Return [x, y] of the center of cell containing provided text 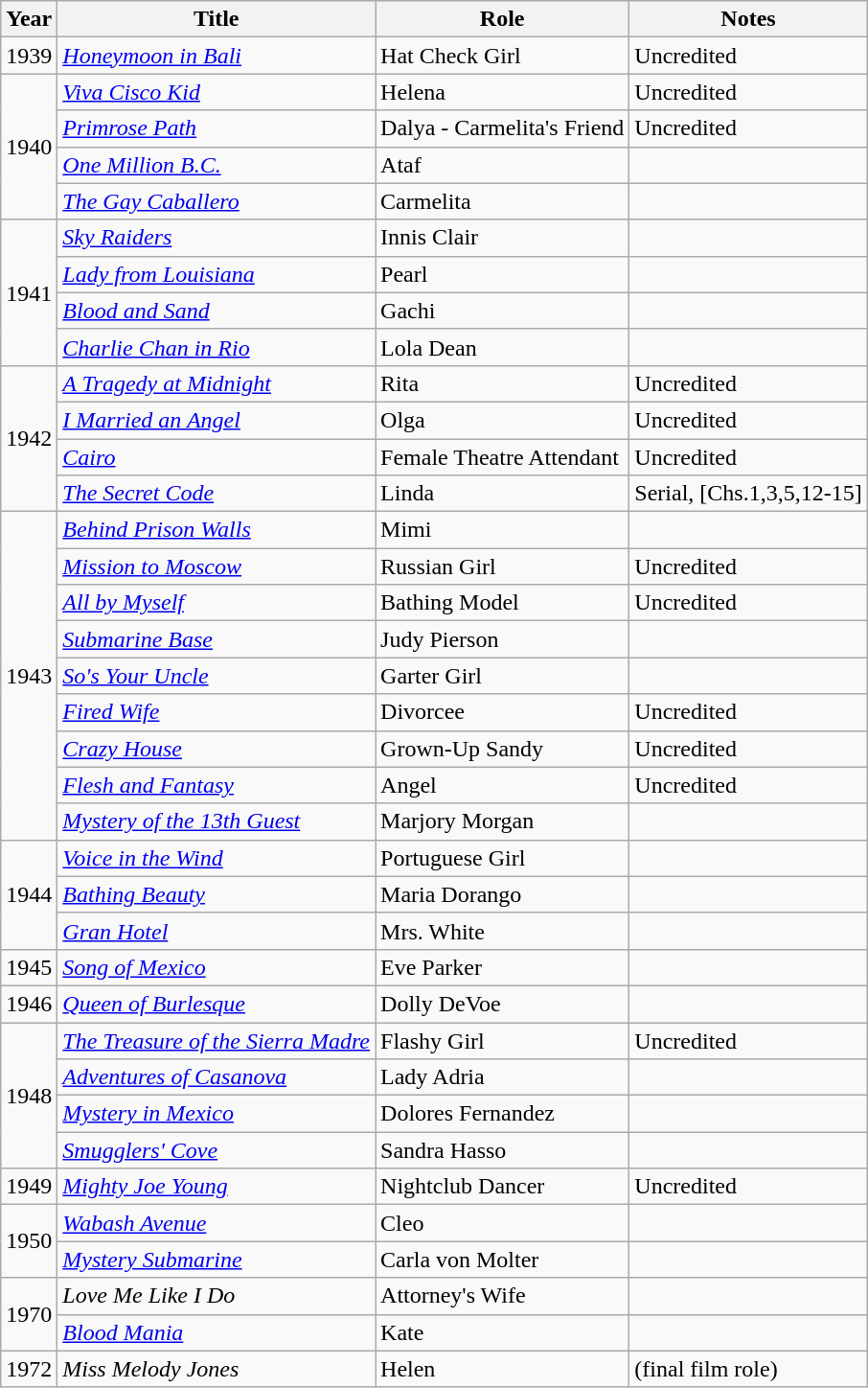
Female Theatre Attendant [502, 457]
Bathing Beauty [217, 894]
Dolores Fernandez [502, 1114]
Grown-Up Sandy [502, 749]
Flesh and Fantasy [217, 785]
Ataf [502, 165]
Wabash Avenue [217, 1223]
Fired Wife [217, 712]
Blood and Sand [217, 311]
Blood Mania [217, 1332]
Sandra Hasso [502, 1150]
Linda [502, 494]
Viva Cisco Kid [217, 92]
Cleo [502, 1223]
Kate [502, 1332]
Submarine Base [217, 639]
Dolly DeVoe [502, 1004]
Carmelita [502, 201]
Title [217, 19]
Queen of Burlesque [217, 1004]
Mystery Submarine [217, 1260]
Year [29, 19]
All by Myself [217, 603]
Maria Dorango [502, 894]
Helen [502, 1369]
1950 [29, 1241]
Innis Clair [502, 238]
Attorney's Wife [502, 1296]
One Million B.C. [217, 165]
(final film role) [748, 1369]
Judy Pierson [502, 639]
Mystery of the 13th Guest [217, 821]
1941 [29, 292]
Nightclub Dancer [502, 1187]
Russian Girl [502, 567]
Behind Prison Walls [217, 530]
Pearl [502, 274]
I Married an Angel [217, 420]
Honeymoon in Bali [217, 56]
Bathing Model [502, 603]
Lady from Louisiana [217, 274]
The Gay Caballero [217, 201]
1939 [29, 56]
Charlie Chan in Rio [217, 347]
1972 [29, 1369]
Flashy Girl [502, 1040]
Gachi [502, 311]
1970 [29, 1314]
1946 [29, 1004]
Lady Adria [502, 1077]
Eve Parker [502, 967]
The Secret Code [217, 494]
Angel [502, 785]
Voice in the Wind [217, 858]
Helena [502, 92]
1943 [29, 677]
A Tragedy at Midnight [217, 383]
Serial, [Chs.1,3,5,12-15] [748, 494]
Carla von Molter [502, 1260]
Primrose Path [217, 128]
Mighty Joe Young [217, 1187]
Rita [502, 383]
Hat Check Girl [502, 56]
Crazy House [217, 749]
Divorcee [502, 712]
Miss Melody Jones [217, 1369]
So's Your Uncle [217, 676]
1945 [29, 967]
Mission to Moscow [217, 567]
Adventures of Casanova [217, 1077]
1949 [29, 1187]
Sky Raiders [217, 238]
1940 [29, 147]
Notes [748, 19]
Mystery in Mexico [217, 1114]
Marjory Morgan [502, 821]
1948 [29, 1095]
Garter Girl [502, 676]
Gran Hotel [217, 931]
The Treasure of the Sierra Madre [217, 1040]
Smugglers' Cove [217, 1150]
1944 [29, 894]
Lola Dean [502, 347]
Olga [502, 420]
Cairo [217, 457]
Mrs. White [502, 931]
1942 [29, 438]
Role [502, 19]
Portuguese Girl [502, 858]
Love Me Like I Do [217, 1296]
Mimi [502, 530]
Dalya - Carmelita's Friend [502, 128]
Song of Mexico [217, 967]
